Detect which cell encompasses the target text, then output its (X, Y) center coordinate. 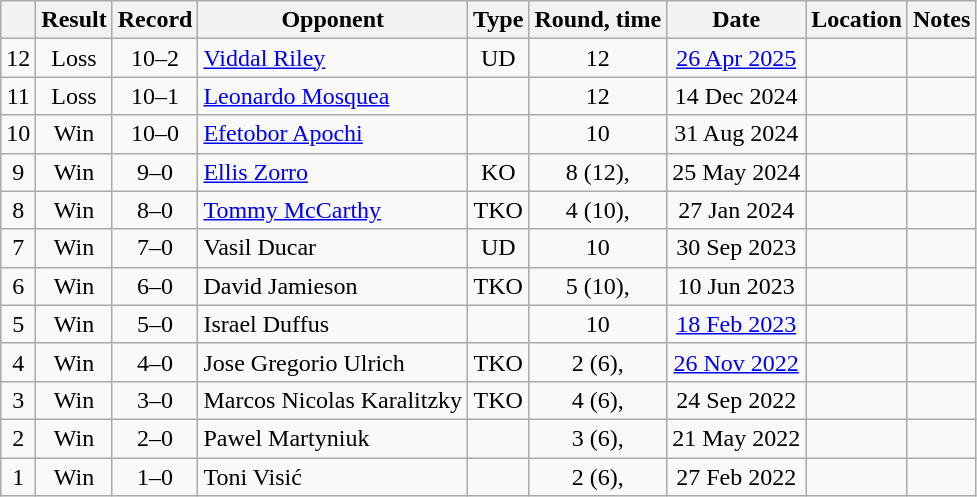
9–0 (155, 172)
4 (6), (598, 400)
10–1 (155, 96)
11 (18, 96)
Toni Visić (333, 477)
8 (12), (598, 172)
26 Apr 2025 (736, 58)
Jose Gregorio Ulrich (333, 362)
KO (498, 172)
Tommy McCarthy (333, 210)
10–0 (155, 134)
Pawel Martyniuk (333, 438)
Opponent (333, 20)
David Jamieson (333, 286)
18 Feb 2023 (736, 324)
Record (155, 20)
Type (498, 20)
4–0 (155, 362)
Date (736, 20)
21 May 2022 (736, 438)
Result (74, 20)
9 (18, 172)
Marcos Nicolas Karalitzky (333, 400)
6 (18, 286)
14 Dec 2024 (736, 96)
24 Sep 2022 (736, 400)
8–0 (155, 210)
Viddal Riley (333, 58)
25 May 2024 (736, 172)
31 Aug 2024 (736, 134)
3–0 (155, 400)
10 Jun 2023 (736, 286)
8 (18, 210)
Ellis Zorro (333, 172)
Leonardo Mosquea (333, 96)
5 (10), (598, 286)
27 Jan 2024 (736, 210)
Israel Duffus (333, 324)
Vasil Ducar (333, 248)
5 (18, 324)
1 (18, 477)
3 (6), (598, 438)
5–0 (155, 324)
10–2 (155, 58)
7 (18, 248)
1–0 (155, 477)
Efetobor Apochi (333, 134)
Round, time (598, 20)
2 (18, 438)
6–0 (155, 286)
Notes (941, 20)
4 (18, 362)
27 Feb 2022 (736, 477)
3 (18, 400)
26 Nov 2022 (736, 362)
7–0 (155, 248)
4 (10), (598, 210)
Location (857, 20)
30 Sep 2023 (736, 248)
2–0 (155, 438)
